Return the (x, y) coordinate for the center point of the cell that contains the specified text.  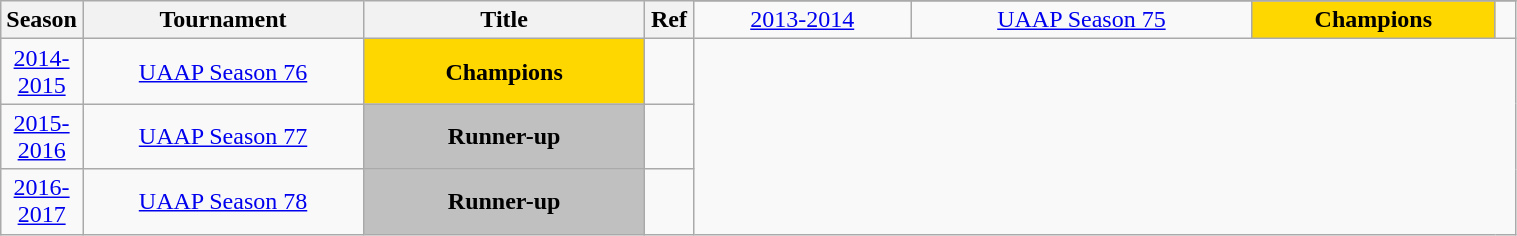
UAAP Season 75 (1081, 20)
Season (42, 20)
2014-2015 (42, 72)
Ref (670, 20)
2016-2017 (42, 202)
Tournament (222, 20)
2015-2016 (42, 136)
2013-2014 (802, 20)
UAAP Season 76 (222, 72)
UAAP Season 78 (222, 202)
Title (504, 20)
UAAP Season 77 (222, 136)
